Identify which cell holds the provided text, then report its (x, y) central coordinate. 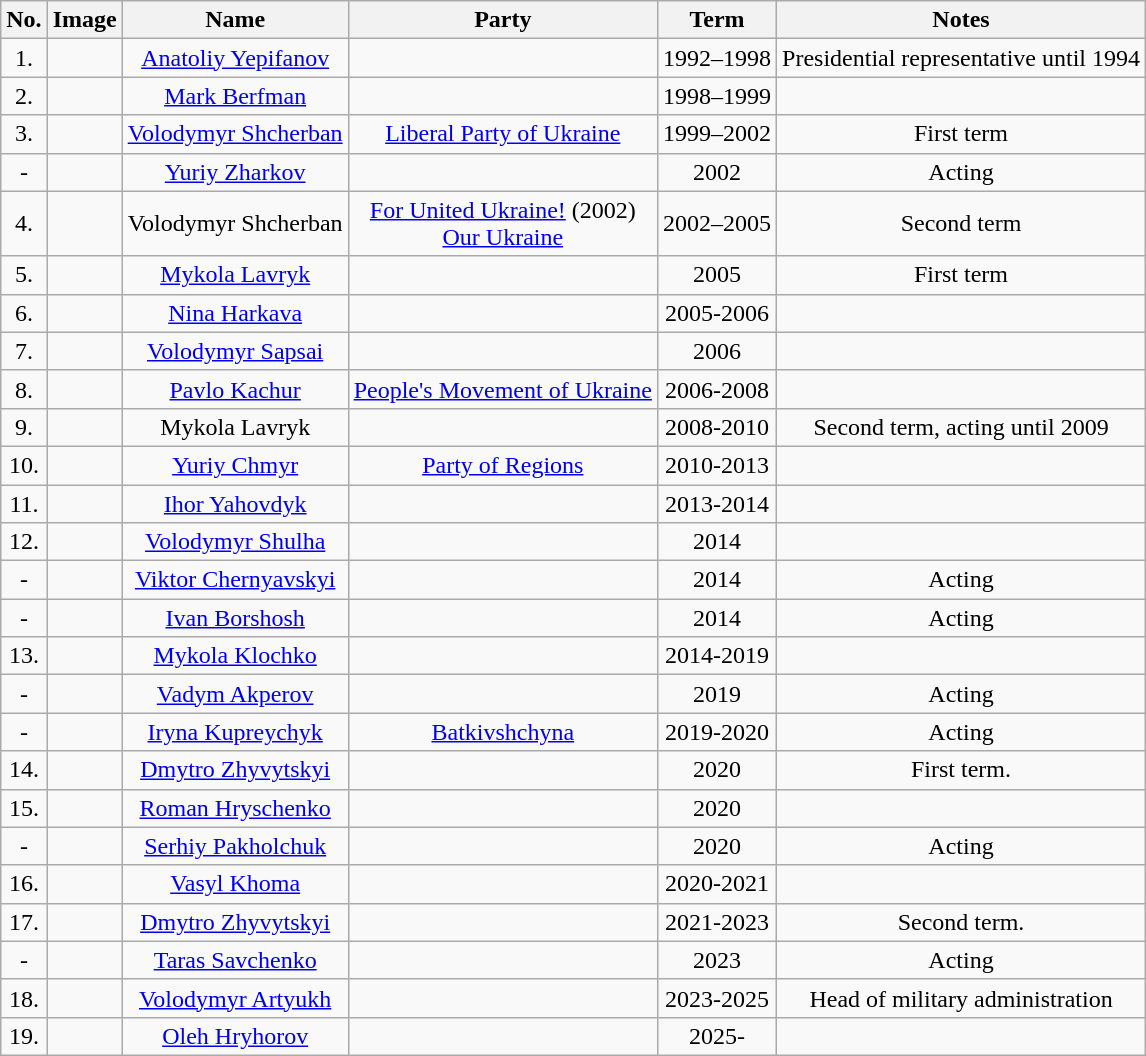
Head of military administration (962, 998)
2014-2019 (716, 656)
Name (235, 20)
Term (716, 20)
People's Movement of Ukraine (502, 389)
6. (24, 313)
10. (24, 465)
Party (502, 20)
2023-2025 (716, 998)
Volodymyr Shulha (235, 542)
2002–2005 (716, 224)
2020-2021 (716, 884)
Nina Harkava (235, 313)
5. (24, 275)
Yuriy Chmyr (235, 465)
2005-2006 (716, 313)
1998–1999 (716, 96)
2025- (716, 1036)
2. (24, 96)
17. (24, 922)
Taras Savchenko (235, 960)
2005 (716, 275)
Ivan Borshosh (235, 618)
Volodymyr Sapsai (235, 351)
2006 (716, 351)
Mark Berfman (235, 96)
2019 (716, 694)
Volodymyr Artyukh (235, 998)
Roman Hryschenko (235, 808)
Second term. (962, 922)
Image (84, 20)
1999–2002 (716, 134)
Anatoliy Yepifanov (235, 58)
Mykola Klochko (235, 656)
Batkivshchyna (502, 732)
18. (24, 998)
7. (24, 351)
3. (24, 134)
Notes (962, 20)
2006-2008 (716, 389)
15. (24, 808)
2013-2014 (716, 503)
For United Ukraine! (2002)Our Ukraine (502, 224)
Yuriy Zharkov (235, 172)
11. (24, 503)
16. (24, 884)
9. (24, 427)
2008-2010 (716, 427)
19. (24, 1036)
First term. (962, 770)
2019-2020 (716, 732)
Iryna Kupreychyk (235, 732)
13. (24, 656)
Serhiy Pakholchuk (235, 846)
Presidential representative until 1994 (962, 58)
Second term, acting until 2009 (962, 427)
4. (24, 224)
Vadym Akperov (235, 694)
Liberal Party of Ukraine (502, 134)
2021-2023 (716, 922)
Oleh Hryhorov (235, 1036)
Vasyl Khoma (235, 884)
2002 (716, 172)
14. (24, 770)
1. (24, 58)
Party of Regions (502, 465)
Viktor Chernyavskyi (235, 580)
2023 (716, 960)
No. (24, 20)
1992–1998 (716, 58)
8. (24, 389)
Pavlo Kachur (235, 389)
Ihor Yahovdyk (235, 503)
12. (24, 542)
2010-2013 (716, 465)
Second term (962, 224)
